Identify which cell holds the provided text, then report its (X, Y) central coordinate. 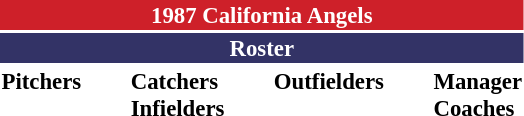
1987 California Angels (262, 15)
Roster (262, 48)
